Detect which cell encompasses the target text, then output its (X, Y) center coordinate. 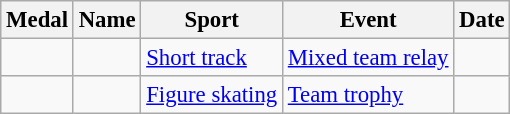
Date (482, 20)
Team trophy (368, 95)
Medal (38, 20)
Event (368, 20)
Sport (212, 20)
Short track (212, 58)
Mixed team relay (368, 58)
Figure skating (212, 95)
Name (107, 20)
